Find where the given text appears and provide that cell's center as (x, y) coordinate. 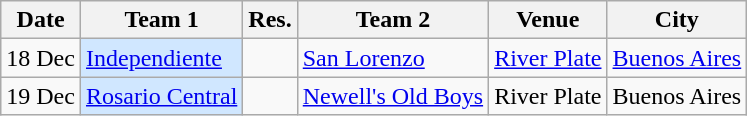
19 Dec (41, 96)
Date (41, 20)
18 Dec (41, 58)
Independiente (161, 58)
Team 1 (161, 20)
Newell's Old Boys (392, 96)
Res. (270, 20)
Team 2 (392, 20)
Rosario Central (161, 96)
City (677, 20)
Venue (548, 20)
San Lorenzo (392, 58)
